Find where the given text appears and provide that cell's center as [x, y] coordinate. 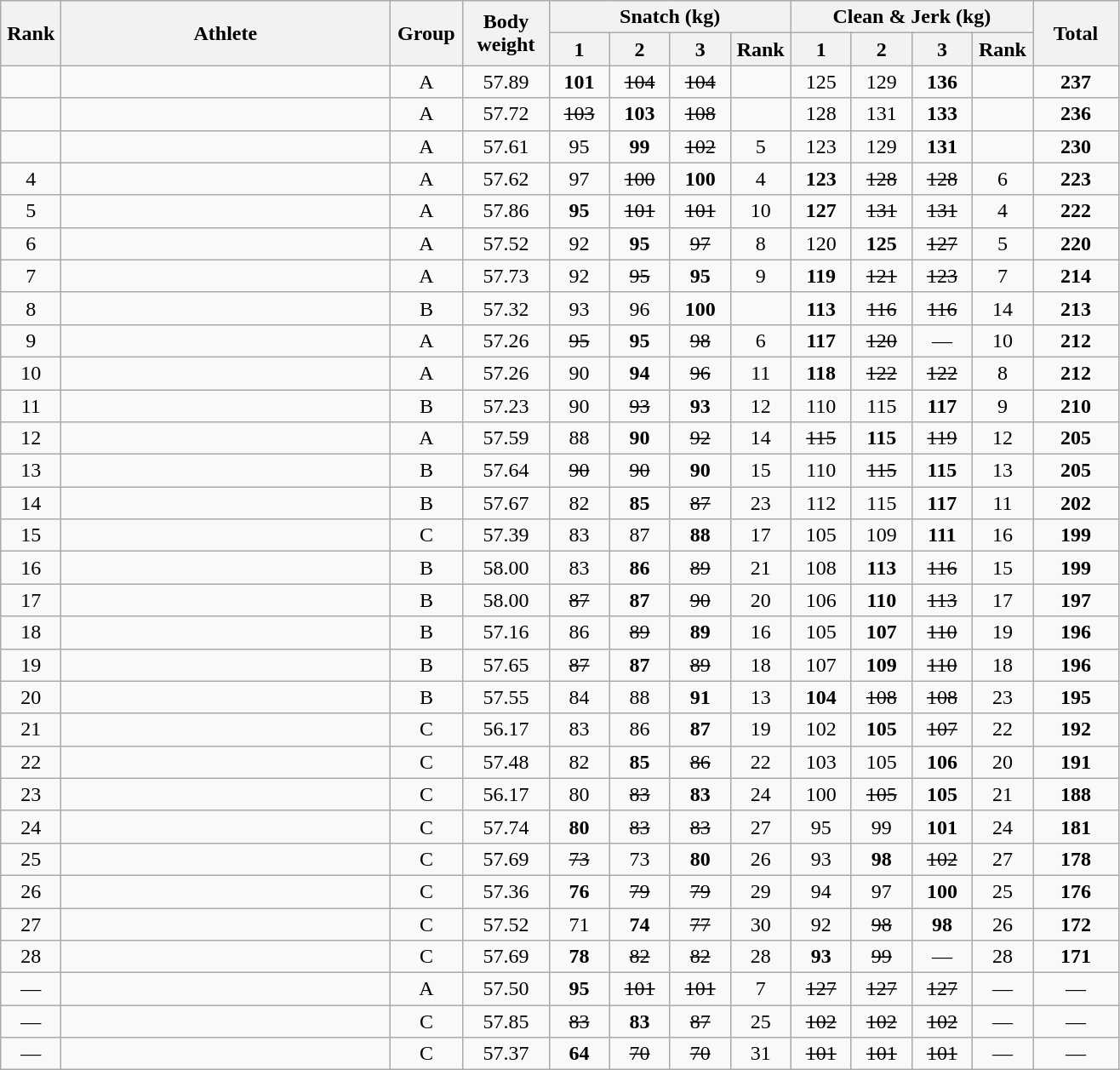
Body weight [506, 33]
223 [1076, 179]
91 [700, 697]
118 [820, 373]
57.32 [506, 308]
Total [1076, 33]
31 [761, 1054]
57.59 [506, 438]
57.16 [506, 632]
57.65 [506, 665]
57.67 [506, 503]
197 [1076, 600]
74 [640, 924]
71 [579, 924]
178 [1076, 859]
57.36 [506, 891]
57.85 [506, 1021]
230 [1076, 146]
57.62 [506, 179]
236 [1076, 114]
112 [820, 503]
57.74 [506, 827]
29 [761, 891]
57.23 [506, 406]
121 [882, 276]
210 [1076, 406]
57.73 [506, 276]
84 [579, 697]
57.37 [506, 1054]
57.55 [506, 697]
213 [1076, 308]
30 [761, 924]
57.72 [506, 114]
133 [941, 114]
176 [1076, 891]
237 [1076, 82]
57.50 [506, 989]
181 [1076, 827]
Group [426, 33]
214 [1076, 276]
Snatch (kg) [670, 17]
77 [700, 924]
191 [1076, 762]
195 [1076, 697]
57.64 [506, 471]
57.61 [506, 146]
222 [1076, 211]
111 [941, 535]
171 [1076, 957]
136 [941, 82]
202 [1076, 503]
Athlete [226, 33]
76 [579, 891]
64 [579, 1054]
57.39 [506, 535]
57.86 [506, 211]
Clean & Jerk (kg) [911, 17]
192 [1076, 730]
57.48 [506, 762]
220 [1076, 243]
57.89 [506, 82]
188 [1076, 794]
78 [579, 957]
172 [1076, 924]
